Search for the cell housing the specified text and yield its [X, Y] center coordinate. 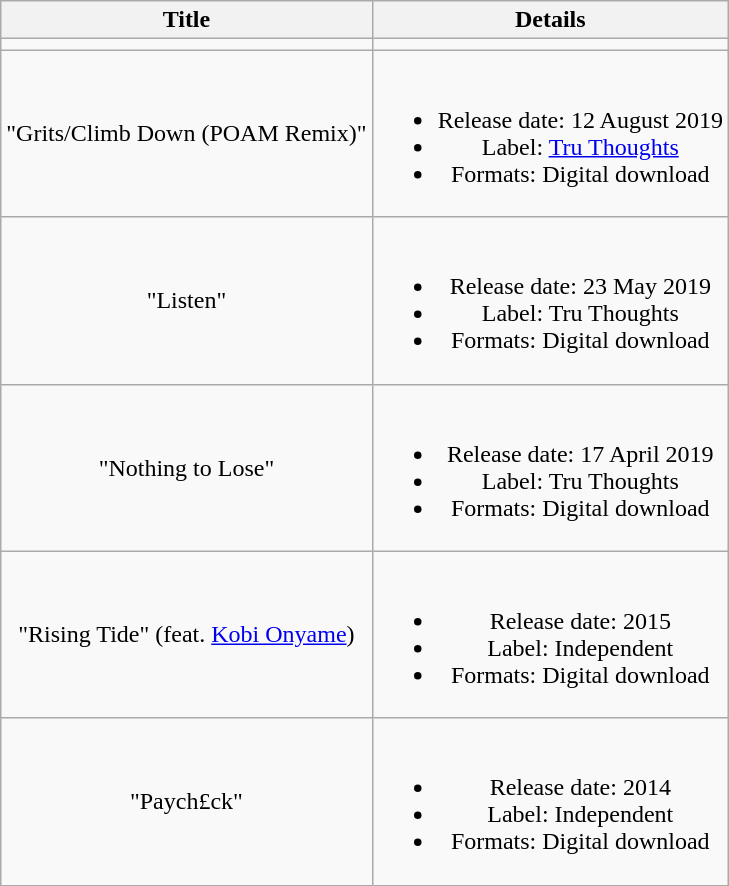
Details [550, 20]
Title [186, 20]
"Grits/Climb Down (POAM Remix)" [186, 134]
"Rising Tide" (feat. Kobi Onyame) [186, 634]
"Nothing to Lose" [186, 468]
"Listen" [186, 300]
Release date: 17 April 2019Label: Tru ThoughtsFormats: Digital download [550, 468]
Release date: 2015Label: IndependentFormats: Digital download [550, 634]
Release date: 23 May 2019Label: Tru ThoughtsFormats: Digital download [550, 300]
Release date: 2014Label: IndependentFormats: Digital download [550, 802]
Release date: 12 August 2019Label: Tru ThoughtsFormats: Digital download [550, 134]
"Paych£ck" [186, 802]
